Output the (x, y) coordinate of the center of the cell containing the given text.  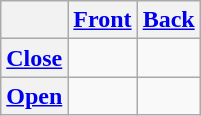
Front (102, 20)
Back (168, 20)
Close (34, 58)
Open (34, 96)
